Return (X, Y) of the center of cell containing provided text 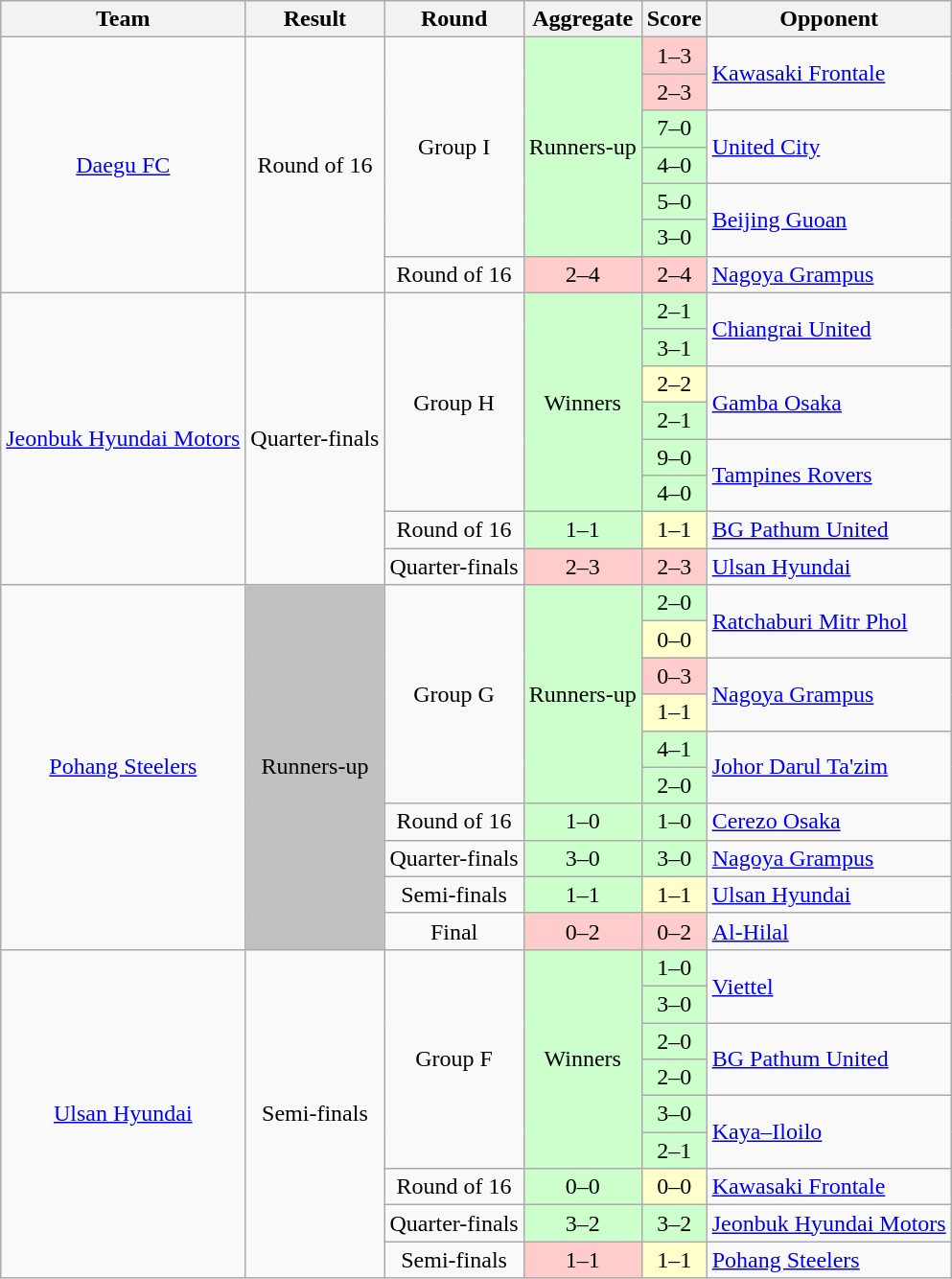
Viettel (828, 986)
Final (454, 931)
Round (454, 19)
0–3 (674, 676)
2–2 (674, 384)
Ratchaburi Mitr Phol (828, 621)
Group F (454, 1058)
1–3 (674, 56)
4–1 (674, 749)
7–0 (674, 128)
Team (123, 19)
United City (828, 147)
Gamba Osaka (828, 402)
Johor Darul Ta'zim (828, 767)
Al-Hilal (828, 931)
Group I (454, 147)
5–0 (674, 201)
3–1 (674, 347)
Chiangrai United (828, 329)
Score (674, 19)
Cerezo Osaka (828, 822)
Aggregate (583, 19)
Daegu FC (123, 165)
Group G (454, 694)
Group H (454, 402)
Beijing Guoan (828, 220)
Tampines Rovers (828, 476)
Opponent (828, 19)
Result (314, 19)
Kaya–Iloilo (828, 1132)
9–0 (674, 457)
